Search for the cell housing the specified text and yield its (X, Y) center coordinate. 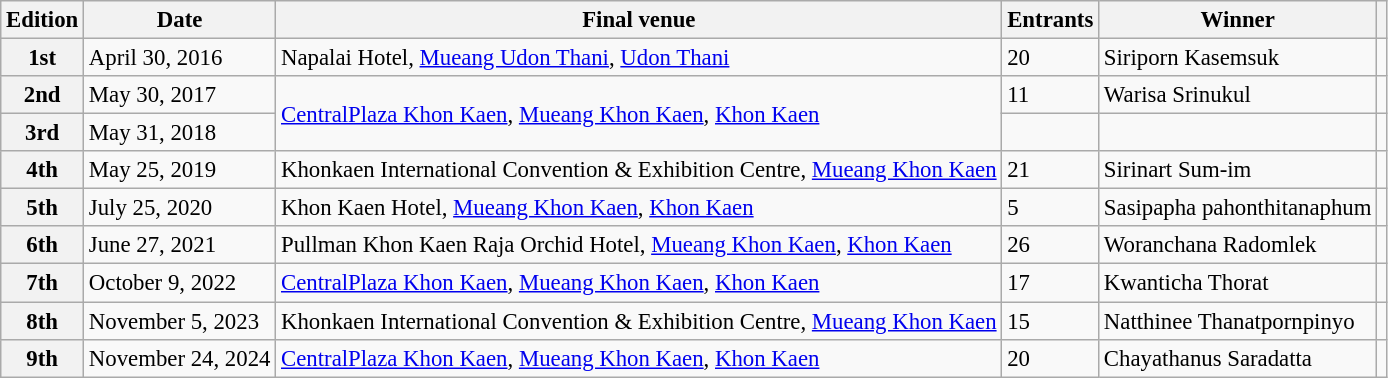
8th (42, 321)
Kwanticha Thorat (1238, 283)
6th (42, 245)
Date (180, 20)
Warisa Srinukul (1238, 95)
Sasipapha pahonthitanaphum (1238, 208)
Khon Kaen Hotel, Mueang Khon Kaen, Khon Kaen (639, 208)
1st (42, 58)
5th (42, 208)
Siriporn Kasemsuk (1238, 58)
15 (1050, 321)
May 30, 2017 (180, 95)
5 (1050, 208)
Final venue (639, 20)
Edition (42, 20)
May 25, 2019 (180, 170)
2nd (42, 95)
11 (1050, 95)
Napalai Hotel, Mueang Udon Thani, Udon Thani (639, 58)
4th (42, 170)
7th (42, 283)
November 5, 2023 (180, 321)
Chayathanus Saradatta (1238, 358)
26 (1050, 245)
21 (1050, 170)
17 (1050, 283)
Pullman Khon Kaen Raja Orchid Hotel, Mueang Khon Kaen, Khon Kaen (639, 245)
Entrants (1050, 20)
June 27, 2021 (180, 245)
Natthinee Thanatpornpinyo (1238, 321)
Sirinart Sum-im (1238, 170)
April 30, 2016 (180, 58)
Winner (1238, 20)
October 9, 2022 (180, 283)
November 24, 2024 (180, 358)
9th (42, 358)
July 25, 2020 (180, 208)
May 31, 2018 (180, 133)
Woranchana Radomlek (1238, 245)
3rd (42, 133)
